From the cell containing the given text, extract its center point as (X, Y) coordinate. 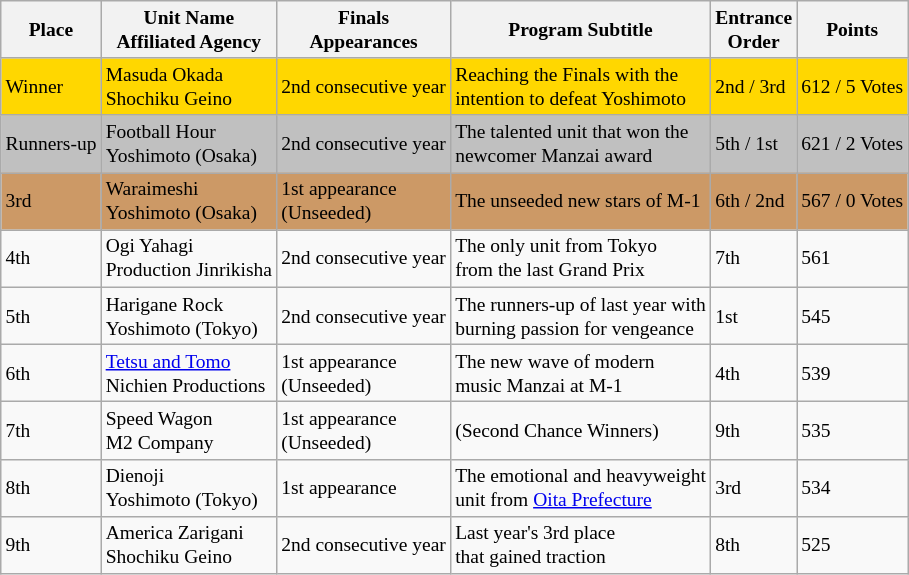
The unseeded new stars of M-1 (580, 202)
Points (852, 30)
5th / 1st (753, 144)
612 / 5 Votes (852, 86)
The only unit from Tokyofrom the last Grand Prix (580, 258)
Runners-up (51, 144)
1st appearance (364, 488)
The runners-up of last year withburning passion for vengeance (580, 316)
525 (852, 544)
Reaching the Finals with theintention to defeat Yoshimoto (580, 86)
The talented unit that won thenewcomer Manzai award (580, 144)
The emotional and heavyweightunit from Oita Prefecture (580, 488)
Football HourYoshimoto (Osaka) (189, 144)
WaraimeshiYoshimoto (Osaka) (189, 202)
Last year's 3rd placethat gained traction (580, 544)
Ogi YahagiProduction Jinrikisha (189, 258)
Program Subtitle (580, 30)
567 / 0 Votes (852, 202)
545 (852, 316)
535 (852, 430)
Place (51, 30)
6th / 2nd (753, 202)
Winner (51, 86)
534 (852, 488)
Unit NameAffiliated Agency (189, 30)
The new wave of modernmusic Manzai at M-1 (580, 372)
Tetsu and TomoNichien Productions (189, 372)
Speed WagonM2 Company (189, 430)
5th (51, 316)
1st (753, 316)
6th (51, 372)
561 (852, 258)
539 (852, 372)
Masuda OkadaShochiku Geino (189, 86)
America ZariganiShochiku Geino (189, 544)
FinalsAppearances (364, 30)
EntranceOrder (753, 30)
(Second Chance Winners) (580, 430)
Harigane RockYoshimoto (Tokyo) (189, 316)
2nd / 3rd (753, 86)
621 / 2 Votes (852, 144)
DienojiYoshimoto (Tokyo) (189, 488)
